Output the [X, Y] coordinate of the center of the cell containing the given text.  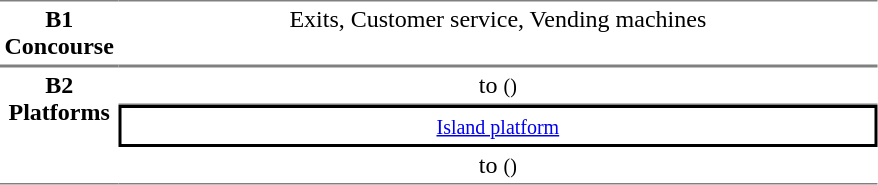
B1Concourse [59, 33]
Exits, Customer service, Vending machines [498, 33]
Island platform [498, 126]
B2Platforms [59, 125]
